For the text-containing cell, return its midpoint in [x, y] coordinate format. 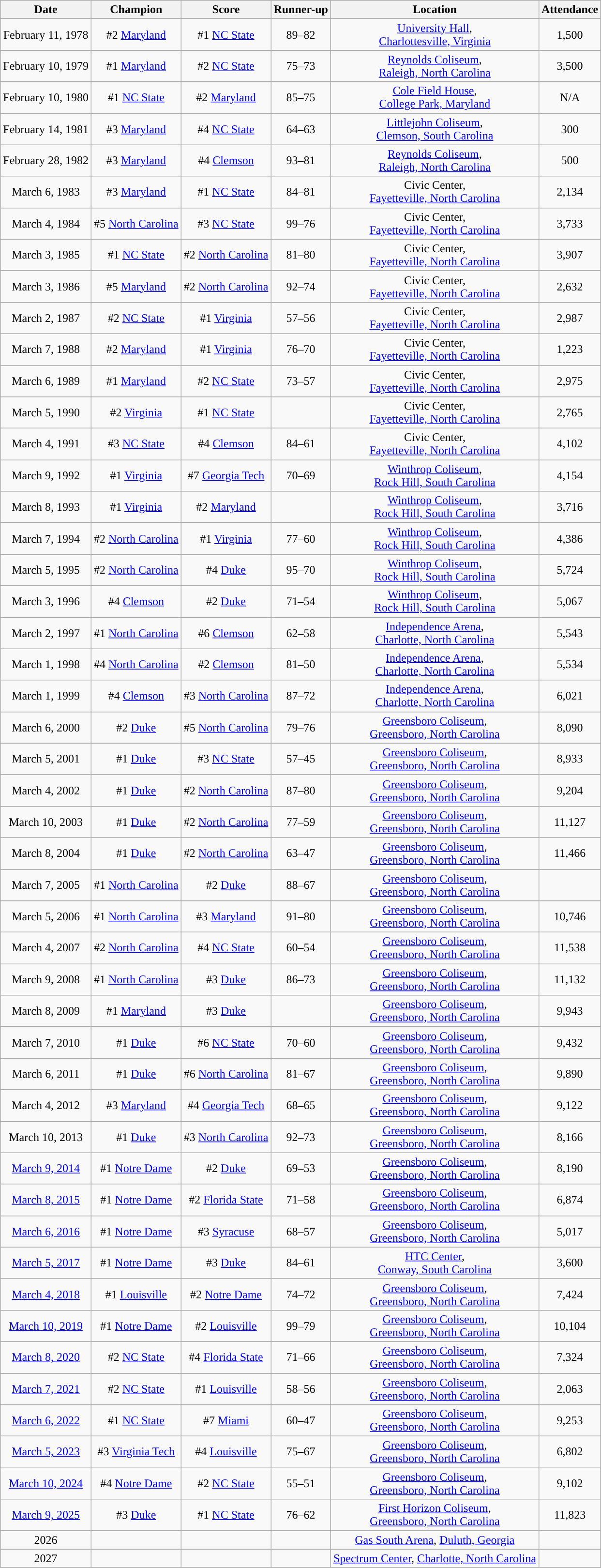
9,102 [570, 1483]
99–79 [301, 1325]
6,021 [570, 696]
March 8, 2004 [46, 853]
76–62 [301, 1515]
8,933 [570, 759]
March 4, 2018 [46, 1294]
Spectrum Center, Charlotte, North Carolina [435, 1558]
Score [226, 10]
74–72 [301, 1294]
5,534 [570, 664]
Location [435, 10]
5,017 [570, 1232]
March 5, 2017 [46, 1263]
#4 Georgia Tech [226, 1106]
9,432 [570, 1043]
2,063 [570, 1388]
4,154 [570, 475]
57–45 [301, 759]
57–56 [301, 318]
79–76 [301, 727]
#2 Florida State [226, 1200]
March 1, 1999 [46, 696]
#3 Syracuse [226, 1232]
March 6, 1983 [46, 192]
85–75 [301, 98]
70–69 [301, 475]
9,943 [570, 1011]
77–59 [301, 822]
First Horizon Coliseum,Greensboro, North Carolina [435, 1515]
69–53 [301, 1169]
#3 Virginia Tech [136, 1452]
March 10, 2019 [46, 1325]
March 6, 2022 [46, 1420]
8,190 [570, 1169]
March 5, 2001 [46, 759]
Date [46, 10]
Cole Field House, College Park, Maryland [435, 98]
8,090 [570, 727]
81–67 [301, 1074]
February 28, 1982 [46, 161]
70–60 [301, 1043]
9,122 [570, 1106]
#2 Louisville [226, 1325]
March 8, 2009 [46, 1011]
77–60 [301, 538]
March 6, 2016 [46, 1232]
March 6, 2011 [46, 1074]
86–73 [301, 980]
March 10, 2013 [46, 1137]
March 9, 2025 [46, 1515]
March 7, 1994 [46, 538]
February 10, 1980 [46, 98]
3,716 [570, 507]
#2 Virginia [136, 412]
#6 NC State [226, 1043]
5,724 [570, 570]
2027 [46, 1558]
10,104 [570, 1325]
8,166 [570, 1137]
#4 Notre Dame [136, 1483]
71–58 [301, 1200]
2026 [46, 1540]
11,823 [570, 1515]
87–72 [301, 696]
Champion [136, 10]
#4 Louisville [226, 1452]
81–80 [301, 255]
#4 Duke [226, 570]
Gas South Arena, Duluth, Georgia [435, 1540]
March 7, 2005 [46, 885]
March 7, 2021 [46, 1388]
5,543 [570, 633]
89–82 [301, 35]
2,632 [570, 287]
2,134 [570, 192]
71–54 [301, 601]
60–47 [301, 1420]
March 2, 1987 [46, 318]
March 10, 2024 [46, 1483]
#4 Florida State [226, 1357]
March 7, 2010 [46, 1043]
March 9, 2008 [46, 980]
58–56 [301, 1388]
March 2, 1997 [46, 633]
75–73 [301, 66]
March 1, 1998 [46, 664]
84–81 [301, 192]
March 4, 2002 [46, 790]
68–65 [301, 1106]
11,466 [570, 853]
10,746 [570, 917]
73–57 [301, 381]
Runner-up [301, 10]
92–73 [301, 1137]
3,907 [570, 255]
N/A [570, 98]
55–51 [301, 1483]
71–66 [301, 1357]
93–81 [301, 161]
3,600 [570, 1263]
March 10, 2003 [46, 822]
91–80 [301, 917]
3,500 [570, 66]
81–50 [301, 664]
5,067 [570, 601]
76–70 [301, 350]
March 5, 1990 [46, 412]
#7 Georgia Tech [226, 475]
March 8, 2020 [46, 1357]
6,802 [570, 1452]
#6 Clemson [226, 633]
HTC Center,Conway, South Carolina [435, 1263]
#5 Maryland [136, 287]
March 4, 2012 [46, 1106]
4,386 [570, 538]
March 3, 1996 [46, 601]
4,102 [570, 444]
2,765 [570, 412]
February 11, 1978 [46, 35]
March 9, 1992 [46, 475]
63–47 [301, 853]
March 3, 1985 [46, 255]
1,223 [570, 350]
92–74 [301, 287]
March 4, 1984 [46, 224]
#2 Clemson [226, 664]
February 14, 1981 [46, 129]
#2 Notre Dame [226, 1294]
9,253 [570, 1420]
#4 North Carolina [136, 664]
62–58 [301, 633]
3,733 [570, 224]
60–54 [301, 948]
March 6, 1989 [46, 381]
6,874 [570, 1200]
7,424 [570, 1294]
March 4, 2007 [46, 948]
March 3, 1986 [46, 287]
75–67 [301, 1452]
11,132 [570, 980]
Attendance [570, 10]
February 10, 1979 [46, 66]
300 [570, 129]
95–70 [301, 570]
99–76 [301, 224]
Littlejohn Coliseum, Clemson, South Carolina [435, 129]
March 7, 1988 [46, 350]
March 4, 1991 [46, 444]
88–67 [301, 885]
#7 Miami [226, 1420]
64–63 [301, 129]
#6 North Carolina [226, 1074]
2,987 [570, 318]
March 5, 2023 [46, 1452]
March 5, 1995 [46, 570]
500 [570, 161]
March 9, 2014 [46, 1169]
University Hall, Charlottesville, Virginia [435, 35]
1,500 [570, 35]
Independence Arena,Charlotte, North Carolina [435, 696]
7,324 [570, 1357]
March 5, 2006 [46, 917]
11,127 [570, 822]
68–57 [301, 1232]
March 6, 2000 [46, 727]
2,975 [570, 381]
March 8, 1993 [46, 507]
9,890 [570, 1074]
9,204 [570, 790]
87–80 [301, 790]
March 8, 2015 [46, 1200]
11,538 [570, 948]
